Capture the cell that displays the provided text and extract its (x, y) central coordinate. 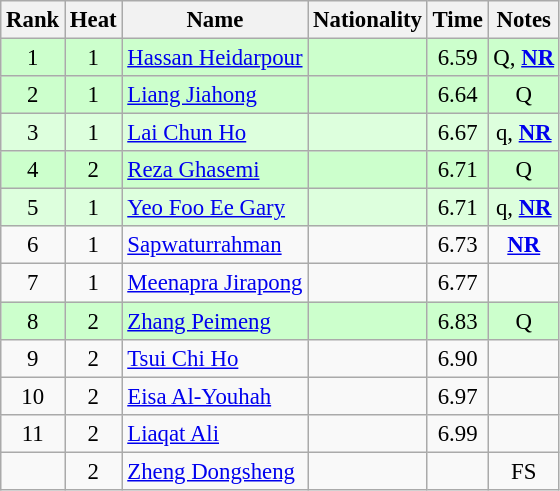
6 (33, 245)
10 (33, 396)
6.77 (458, 283)
3 (33, 133)
6.59 (458, 58)
Notes (524, 20)
4 (33, 170)
6.83 (458, 321)
Zheng Dongsheng (215, 471)
8 (33, 321)
Liang Jiahong (215, 95)
Meenapra Jirapong (215, 283)
Name (215, 20)
Zhang Peimeng (215, 321)
Q, NR (524, 58)
FS (524, 471)
Rank (33, 20)
6.90 (458, 358)
Heat (94, 20)
Liaqat Ali (215, 433)
6.99 (458, 433)
Sapwaturrahman (215, 245)
Nationality (368, 20)
Tsui Chi Ho (215, 358)
Lai Chun Ho (215, 133)
6.64 (458, 95)
5 (33, 208)
Hassan Heidarpour (215, 58)
6.97 (458, 396)
9 (33, 358)
Yeo Foo Ee Gary (215, 208)
7 (33, 283)
NR (524, 245)
Eisa Al-Youhah (215, 396)
Reza Ghasemi (215, 170)
6.67 (458, 133)
Time (458, 20)
11 (33, 433)
6.73 (458, 245)
